Locate the cell with the specified text and output its (x, y) center coordinate. 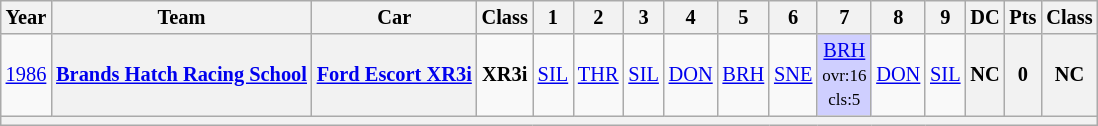
Brands Hatch Racing School (182, 75)
THR (598, 75)
4 (691, 17)
9 (945, 17)
Car (394, 17)
Pts (1024, 17)
DC (984, 17)
Year (26, 17)
Ford Escort XR3i (394, 75)
6 (793, 17)
BRHovr:16cls:5 (844, 75)
SNE (793, 75)
2 (598, 17)
8 (898, 17)
Team (182, 17)
BRH (744, 75)
7 (844, 17)
1986 (26, 75)
1 (553, 17)
5 (744, 17)
3 (643, 17)
XR3i (505, 75)
0 (1024, 75)
